Provide the (X, Y) coordinate of the cell's center where the given text is located.  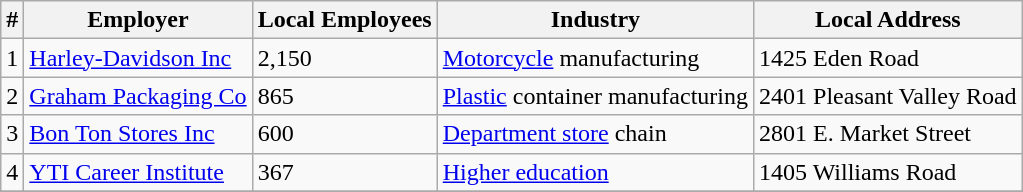
4 (12, 172)
367 (344, 172)
# (12, 20)
2 (12, 96)
3 (12, 134)
Higher education (595, 172)
Graham Packaging Co (138, 96)
Harley-Davidson Inc (138, 58)
1405 Williams Road (888, 172)
Employer (138, 20)
2401 Pleasant Valley Road (888, 96)
865 (344, 96)
YTI Career Institute (138, 172)
1425 Eden Road (888, 58)
Local Employees (344, 20)
2,150 (344, 58)
2801 E. Market Street (888, 134)
Local Address (888, 20)
Industry (595, 20)
Plastic container manufacturing (595, 96)
600 (344, 134)
Motorcycle manufacturing (595, 58)
Department store chain (595, 134)
1 (12, 58)
Bon Ton Stores Inc (138, 134)
